Pinpoint the cell where the given text exists, returning its (x, y) midpoint coordinate. 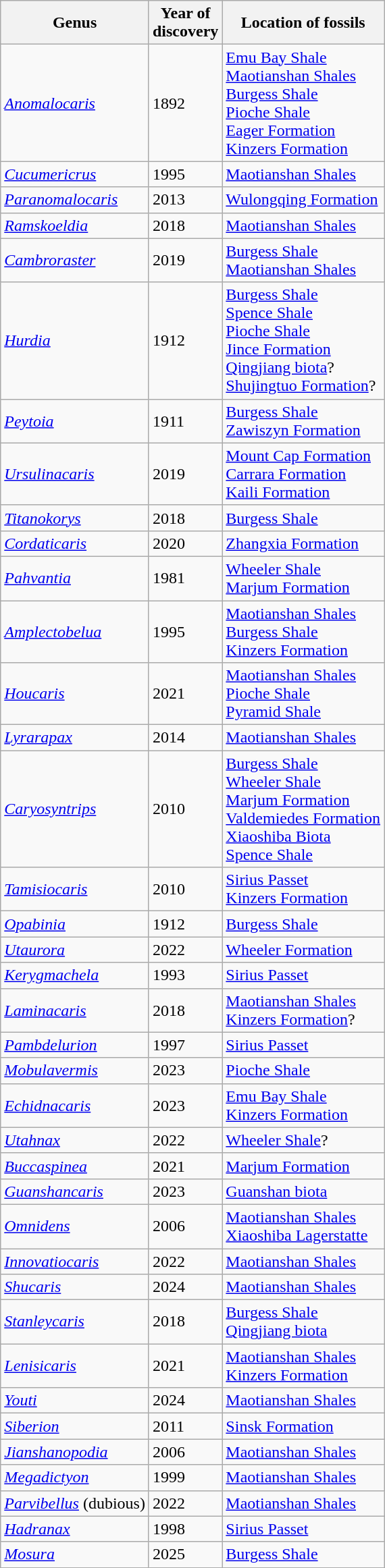
Cambroraster (75, 261)
Kerygmachela (75, 975)
Mobulavermis (75, 1071)
Guanshan biota (303, 1191)
Burgess ShaleMaotianshan Shales (303, 261)
1997 (185, 1045)
Year ofdiscovery (185, 23)
Genus (75, 23)
2020 (185, 543)
2014 (185, 738)
Hurdia (75, 340)
Innovatiocaris (75, 1262)
Houcaris (75, 694)
Laminacaris (75, 1010)
Pambdelurion (75, 1045)
Lenisicaris (75, 1366)
Paranomalocaris (75, 200)
Cucumericrus (75, 174)
Utaurora (75, 950)
Sinsk Formation (303, 1426)
Mosura (75, 1555)
Tamisiocaris (75, 890)
Wulongqing Formation (303, 200)
Shucaris (75, 1287)
Anomalocaris (75, 103)
1911 (185, 421)
Burgess ShaleZawiszyn Formation (303, 421)
Zhangxia Formation (303, 543)
Burgess ShaleQingjiang biota (303, 1322)
Buccaspinea (75, 1166)
Opabinia (75, 924)
2025 (185, 1555)
Emu Bay ShaleMaotianshan ShalesBurgess ShalePioche ShaleEager FormationKinzers Formation (303, 103)
Amplectobelua (75, 632)
Ramskoeldia (75, 225)
Jianshanopodia (75, 1452)
Maotianshan ShalesBurgess ShaleKinzers Formation (303, 632)
1993 (185, 975)
Marjum Formation (303, 1166)
1981 (185, 578)
Titanokorys (75, 518)
Location of fossils (303, 23)
Lyrarapax (75, 738)
Ursulinacaris (75, 474)
Cordaticaris (75, 543)
Youti (75, 1401)
Utahnax (75, 1140)
Maotianshan ShalesKinzers Formation (303, 1366)
Wheeler Shale? (303, 1140)
Hadranax (75, 1529)
Sirius PassetKinzers Formation (303, 890)
Guanshancaris (75, 1191)
1999 (185, 1478)
Mount Cap FormationCarrara FormationKaili Formation (303, 474)
1892 (185, 103)
Wheeler Formation (303, 950)
1998 (185, 1529)
Burgess ShaleSpence ShalePioche ShaleJince FormationQingjiang biota?Shujingtuo Formation? (303, 340)
Pioche Shale (303, 1071)
Siberion (75, 1426)
Maotianshan ShalesPioche ShalePyramid Shale (303, 694)
Megadictyon (75, 1478)
Stanleycaris (75, 1322)
Emu Bay ShaleKinzers Formation (303, 1106)
Omnidens (75, 1226)
Maotianshan ShalesKinzers Formation? (303, 1010)
Peytoia (75, 421)
Parvibellus (dubious) (75, 1503)
2013 (185, 200)
Maotianshan ShalesXiaoshiba Lagerstatte (303, 1226)
2011 (185, 1426)
Caryosyntrips (75, 809)
Pahvantia (75, 578)
Echidnacaris (75, 1106)
Wheeler ShaleMarjum Formation (303, 578)
Burgess ShaleWheeler ShaleMarjum FormationValdemiedes FormationXiaoshiba BiotaSpence Shale (303, 809)
